Identify which cell holds the provided text, then report its [x, y] central coordinate. 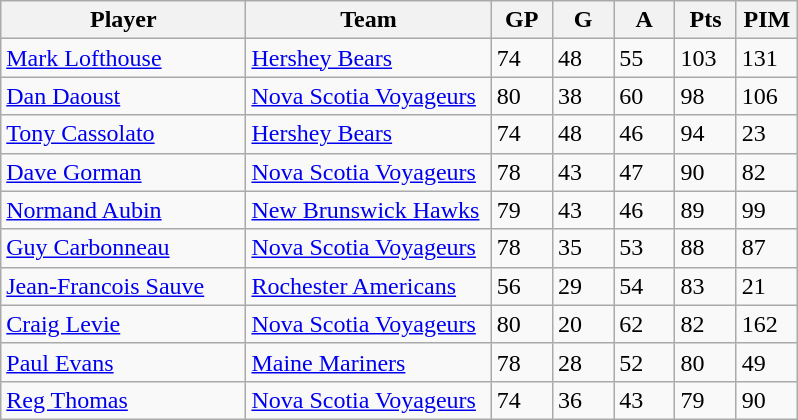
Reg Thomas [124, 400]
162 [766, 324]
60 [644, 96]
GP [522, 20]
A [644, 20]
83 [706, 286]
49 [766, 362]
103 [706, 58]
PIM [766, 20]
Dave Gorman [124, 172]
Normand Aubin [124, 210]
87 [766, 248]
38 [582, 96]
Maine Mariners [368, 362]
54 [644, 286]
28 [582, 362]
106 [766, 96]
99 [766, 210]
88 [706, 248]
62 [644, 324]
36 [582, 400]
55 [644, 58]
56 [522, 286]
131 [766, 58]
Guy Carbonneau [124, 248]
53 [644, 248]
89 [706, 210]
35 [582, 248]
Mark Lofthouse [124, 58]
20 [582, 324]
Team [368, 20]
Pts [706, 20]
G [582, 20]
23 [766, 134]
94 [706, 134]
29 [582, 286]
98 [706, 96]
Player [124, 20]
21 [766, 286]
New Brunswick Hawks [368, 210]
Rochester Americans [368, 286]
47 [644, 172]
52 [644, 362]
Dan Daoust [124, 96]
Craig Levie [124, 324]
Paul Evans [124, 362]
Jean-Francois Sauve [124, 286]
Tony Cassolato [124, 134]
